Locate the cell with the specified text and output its (X, Y) center coordinate. 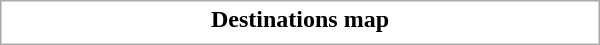
Destinations map (300, 19)
